Locate the cell with the specified text and output its (x, y) center coordinate. 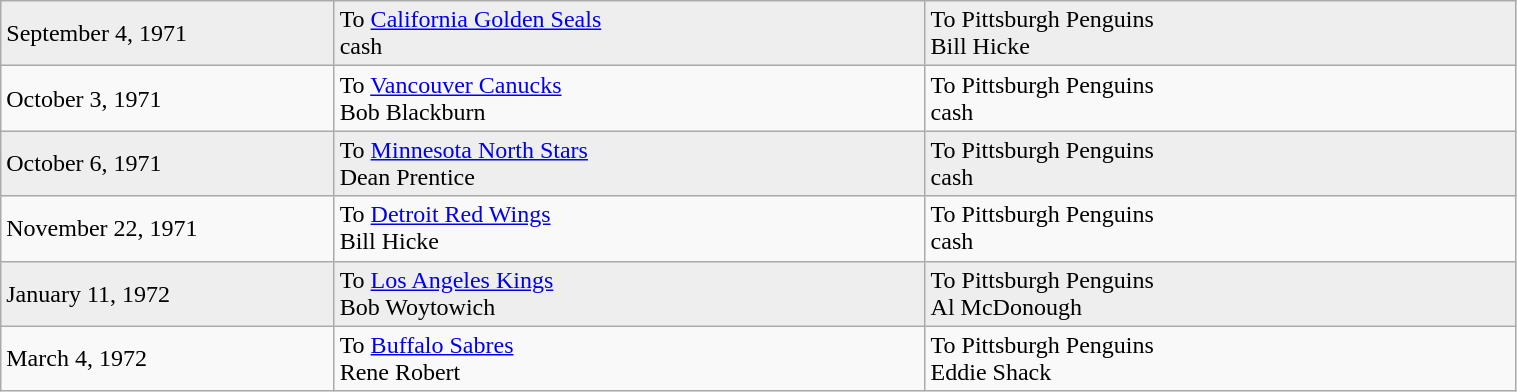
November 22, 1971 (168, 228)
To Los Angeles KingsBob Woytowich (630, 294)
October 6, 1971 (168, 164)
January 11, 1972 (168, 294)
To Buffalo SabresRene Robert (630, 358)
To California Golden Sealscash (630, 34)
To Pittsburgh PenguinsBill Hicke (1220, 34)
To Vancouver CanucksBob Blackburn (630, 98)
To Pittsburgh PenguinsEddie Shack (1220, 358)
October 3, 1971 (168, 98)
March 4, 1972 (168, 358)
To Pittsburgh PenguinsAl McDonough (1220, 294)
To Minnesota North StarsDean Prentice (630, 164)
September 4, 1971 (168, 34)
To Detroit Red WingsBill Hicke (630, 228)
